Search for the cell housing the specified text and yield its (x, y) center coordinate. 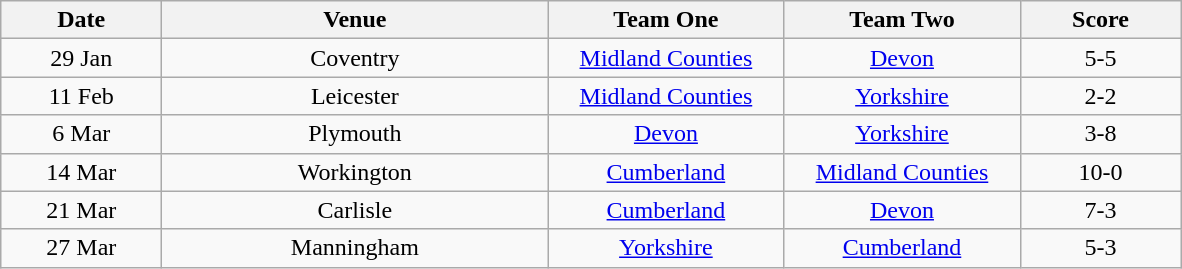
Workington (355, 172)
3-8 (1100, 134)
21 Mar (82, 210)
2-2 (1100, 96)
Carlisle (355, 210)
Date (82, 20)
Manningham (355, 248)
29 Jan (82, 58)
10-0 (1100, 172)
14 Mar (82, 172)
5-3 (1100, 248)
7-3 (1100, 210)
5-5 (1100, 58)
Team Two (902, 20)
Venue (355, 20)
6 Mar (82, 134)
27 Mar (82, 248)
Plymouth (355, 134)
Leicester (355, 96)
Coventry (355, 58)
Score (1100, 20)
Team One (666, 20)
11 Feb (82, 96)
